Determine the (X, Y) coordinate at the center of the cell enclosing the given text.  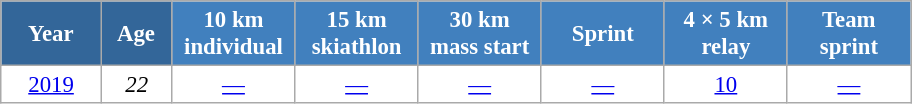
10 km individual (234, 34)
Sprint (602, 34)
22 (136, 85)
4 × 5 km relay (726, 34)
Team sprint (848, 34)
2019 (52, 85)
Age (136, 34)
10 (726, 85)
Year (52, 34)
15 km skiathlon (356, 34)
30 km mass start (480, 34)
